Output the [x, y] coordinate of the center of the cell containing the given text.  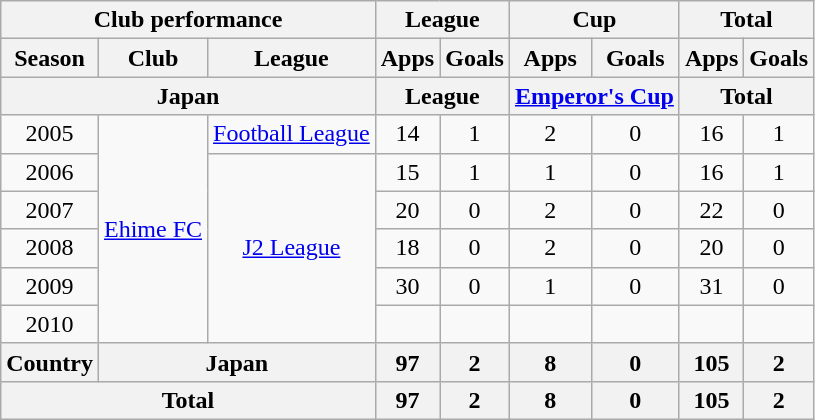
2009 [50, 286]
14 [407, 134]
18 [407, 248]
Country [50, 362]
Emperor's Cup [594, 96]
Club performance [188, 20]
J2 League [292, 248]
Club [152, 58]
2006 [50, 172]
Season [50, 58]
30 [407, 286]
Ehime FC [152, 229]
2005 [50, 134]
22 [711, 210]
2008 [50, 248]
Cup [594, 20]
2007 [50, 210]
2010 [50, 324]
31 [711, 286]
Football League [292, 134]
15 [407, 172]
